Return the (x, y) coordinate for the center point of the cell that contains the specified text.  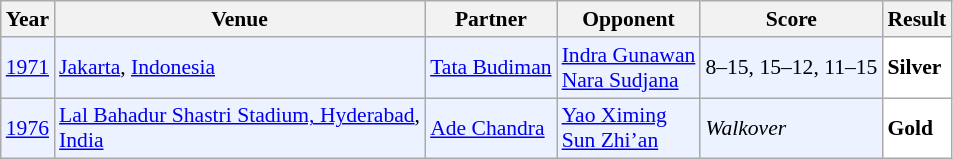
8–15, 15–12, 11–15 (791, 68)
1976 (28, 128)
Score (791, 19)
Partner (491, 19)
Tata Budiman (491, 68)
Year (28, 19)
Jakarta, Indonesia (240, 68)
Walkover (791, 128)
1971 (28, 68)
Result (916, 19)
Silver (916, 68)
Opponent (629, 19)
Ade Chandra (491, 128)
Lal Bahadur Shastri Stadium, Hyderabad, India (240, 128)
Venue (240, 19)
Gold (916, 128)
Indra Gunawan Nara Sudjana (629, 68)
Yao Ximing Sun Zhi’an (629, 128)
